Return the [x, y] coordinate for the center point of the cell that contains the specified text.  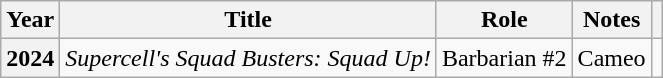
2024 [30, 58]
Role [504, 20]
Year [30, 20]
Cameo [612, 58]
Barbarian #2 [504, 58]
Title [248, 20]
Notes [612, 20]
Supercell's Squad Busters: Squad Up! [248, 58]
